Scan for the cell matching the given text and deliver its [x, y] coordinate at center. 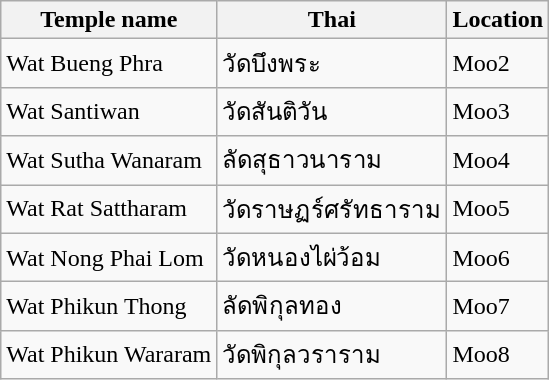
วัดบึงพระ [332, 64]
Wat Nong Phai Lom [109, 258]
Moo6 [498, 258]
Wat Rat Sattharam [109, 208]
Moo5 [498, 208]
Wat Bueng Phra [109, 64]
วัดพิกุลวราราม [332, 354]
Moo4 [498, 160]
วัดหนองไผ่ว้อม [332, 258]
Wat Sutha Wanaram [109, 160]
วัดราษฏร์ศรัทธาราม [332, 208]
Wat Santiwan [109, 112]
Location [498, 20]
Moo8 [498, 354]
Moo3 [498, 112]
ลัดสุธาวนาราม [332, 160]
Wat Phikun Wararam [109, 354]
Thai [332, 20]
Temple name [109, 20]
Wat Phikun Thong [109, 306]
ลัดพิกุลทอง [332, 306]
Moo7 [498, 306]
Moo2 [498, 64]
วัดสันติวัน [332, 112]
